Identify which cell holds the provided text, then report its (x, y) central coordinate. 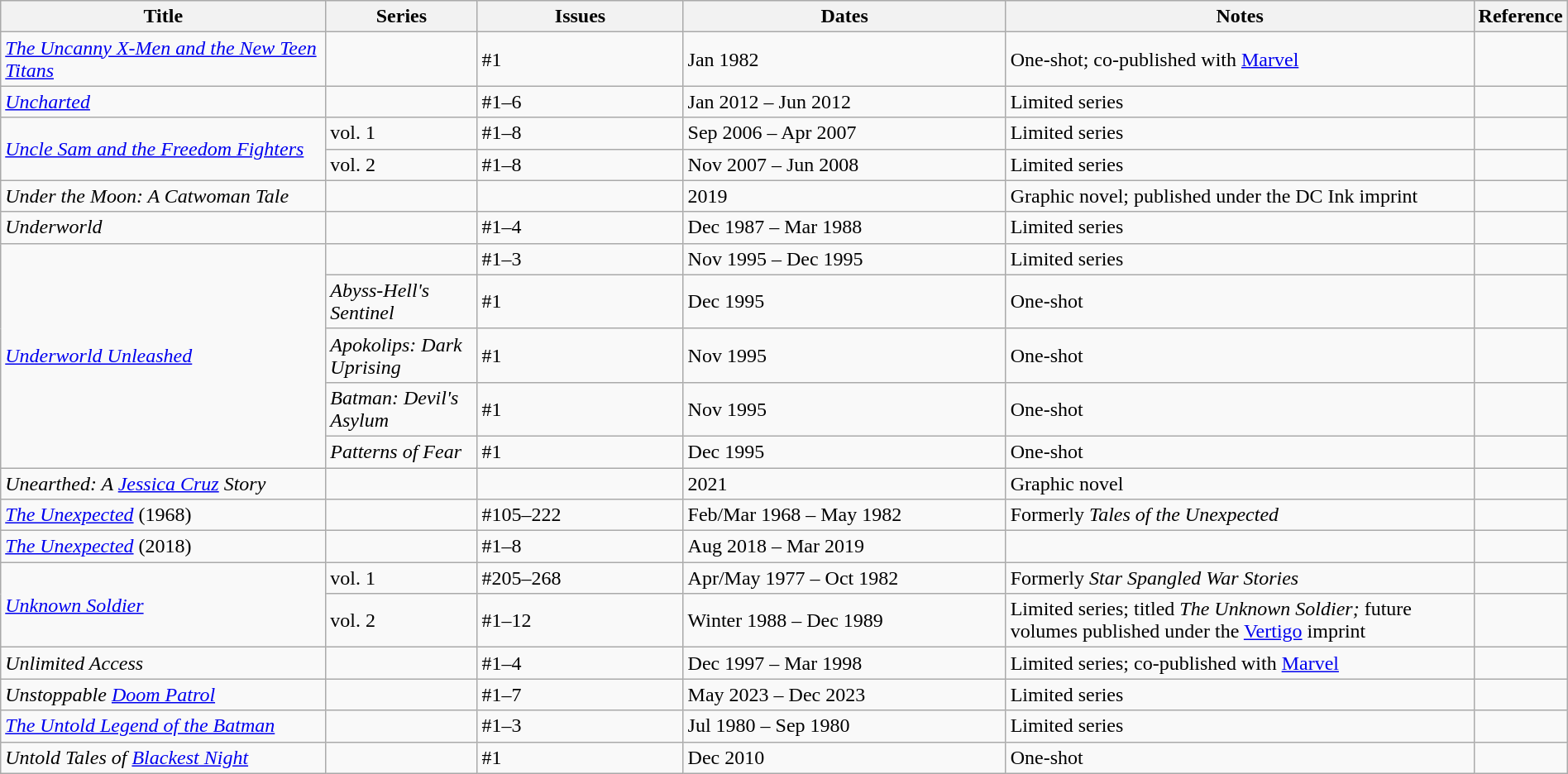
Jan 1982 (844, 60)
#1–12 (581, 620)
Series (402, 17)
#105–222 (581, 515)
Apokolips: Dark Uprising (402, 356)
Graphic novel; published under the DC Ink imprint (1240, 196)
One-shot; co-published with Marvel (1240, 60)
Uncle Sam and the Freedom Fighters (164, 149)
Winter 1988 – Dec 1989 (844, 620)
Abyss-Hell's Sentinel (402, 301)
Nov 2007 – Jun 2008 (844, 165)
Jan 2012 – Jun 2012 (844, 102)
The Unexpected (2018) (164, 547)
Notes (1240, 17)
2021 (844, 484)
Patterns of Fear (402, 451)
Dec 1997 – Mar 1998 (844, 663)
Dec 1987 – Mar 1988 (844, 227)
#1–6 (581, 102)
Underworld Unleashed (164, 356)
Title (164, 17)
Dec 2010 (844, 757)
Issues (581, 17)
Unknown Soldier (164, 605)
Unearthed: A Jessica Cruz Story (164, 484)
Unlimited Access (164, 663)
#205–268 (581, 578)
The Unexpected (1968) (164, 515)
Batman: Devil's Asylum (402, 408)
Jul 1980 – Sep 1980 (844, 726)
Apr/May 1977 – Oct 1982 (844, 578)
Limited series; titled The Unknown Soldier; future volumes published under the Vertigo imprint (1240, 620)
Reference (1520, 17)
Dates (844, 17)
Formerly Star Spangled War Stories (1240, 578)
Nov 1995 – Dec 1995 (844, 259)
Underworld (164, 227)
Under the Moon: A Catwoman Tale (164, 196)
The Uncanny X-Men and the New Teen Titans (164, 60)
2019 (844, 196)
The Untold Legend of the Batman (164, 726)
Graphic novel (1240, 484)
Uncharted (164, 102)
Unstoppable Doom Patrol (164, 695)
#1–7 (581, 695)
Aug 2018 – Mar 2019 (844, 547)
Sep 2006 – Apr 2007 (844, 133)
Feb/Mar 1968 – May 1982 (844, 515)
May 2023 – Dec 2023 (844, 695)
Limited series; co-published with Marvel (1240, 663)
Untold Tales of Blackest Night (164, 757)
Formerly Tales of the Unexpected (1240, 515)
